Return the (X, Y) coordinate for the center point of the cell that contains the specified text.  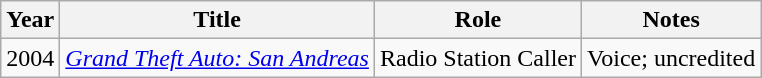
Year (30, 20)
Role (478, 20)
2004 (30, 58)
Title (218, 20)
Radio Station Caller (478, 58)
Voice; uncredited (670, 58)
Grand Theft Auto: San Andreas (218, 58)
Notes (670, 20)
